Provide the (X, Y) coordinate of the cell's center where the given text is located.  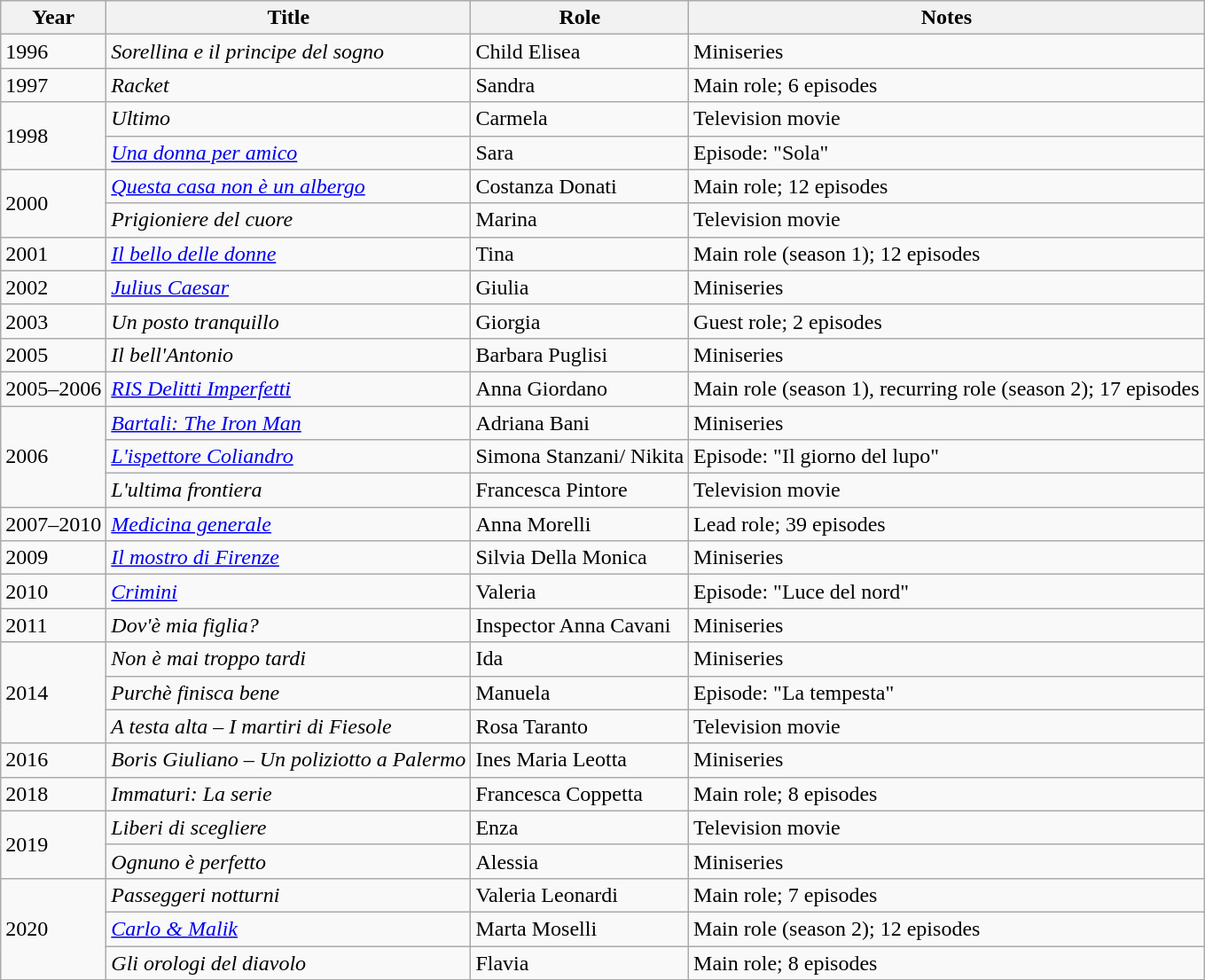
2001 (53, 254)
Sorellina e il principe del sogno (289, 51)
Il bello delle donne (289, 254)
2005–2006 (53, 388)
Liberi di scegliere (289, 827)
Immaturi: La serie (289, 794)
L'ultima frontiera (289, 490)
2016 (53, 760)
Alessia (580, 861)
Title (289, 18)
Episode: "Luce del nord" (947, 592)
Giulia (580, 287)
Tina (580, 254)
Notes (947, 18)
Boris Giuliano – Un poliziotto a Palermo (289, 760)
Main role; 6 episodes (947, 85)
Enza (580, 827)
Main role; 12 episodes (947, 186)
Sandra (580, 85)
Episode: "Il giorno del lupo" (947, 457)
2002 (53, 287)
Costanza Donati (580, 186)
Una donna per amico (289, 153)
A testa alta – I martiri di Fiesole (289, 726)
Passeggeri notturni (289, 895)
Carlo & Malik (289, 929)
Purchè finisca bene (289, 693)
2019 (53, 844)
RIS Delitti Imperfetti (289, 388)
2006 (53, 457)
Prigioniere del cuore (289, 220)
L'ispettore Coliandro (289, 457)
1998 (53, 136)
Anna Morelli (580, 524)
Ultimo (289, 119)
2014 (53, 693)
2018 (53, 794)
Valeria Leonardi (580, 895)
Barbara Puglisi (580, 355)
2010 (53, 592)
Main role (season 1), recurring role (season 2); 17 episodes (947, 388)
2020 (53, 929)
Simona Stanzani/ Nikita (580, 457)
Non è mai troppo tardi (289, 659)
Main role (season 2); 12 episodes (947, 929)
Bartali: The Iron Man (289, 423)
Episode: "La tempesta" (947, 693)
Gli orologi del diavolo (289, 962)
Il bell'Antonio (289, 355)
Racket (289, 85)
2011 (53, 625)
Francesca Coppetta (580, 794)
2000 (53, 203)
Ines Maria Leotta (580, 760)
Marta Moselli (580, 929)
Giorgia (580, 321)
Un posto tranquillo (289, 321)
Adriana Bani (580, 423)
Ognuno è perfetto (289, 861)
Francesca Pintore (580, 490)
1997 (53, 85)
Dov'è mia figlia? (289, 625)
1996 (53, 51)
Crimini (289, 592)
2007–2010 (53, 524)
Flavia (580, 962)
Julius Caesar (289, 287)
Valeria (580, 592)
Manuela (580, 693)
Ida (580, 659)
Role (580, 18)
Main role; 7 episodes (947, 895)
Carmela (580, 119)
Silvia Della Monica (580, 558)
Marina (580, 220)
Child Elisea (580, 51)
2005 (53, 355)
2009 (53, 558)
Main role (season 1); 12 episodes (947, 254)
Guest role; 2 episodes (947, 321)
Year (53, 18)
Episode: "Sola" (947, 153)
Inspector Anna Cavani (580, 625)
Rosa Taranto (580, 726)
Medicina generale (289, 524)
Questa casa non è un albergo (289, 186)
Il mostro di Firenze (289, 558)
Anna Giordano (580, 388)
2003 (53, 321)
Sara (580, 153)
Lead role; 39 episodes (947, 524)
